Pinpoint the cell where the given text exists, returning its [X, Y] midpoint coordinate. 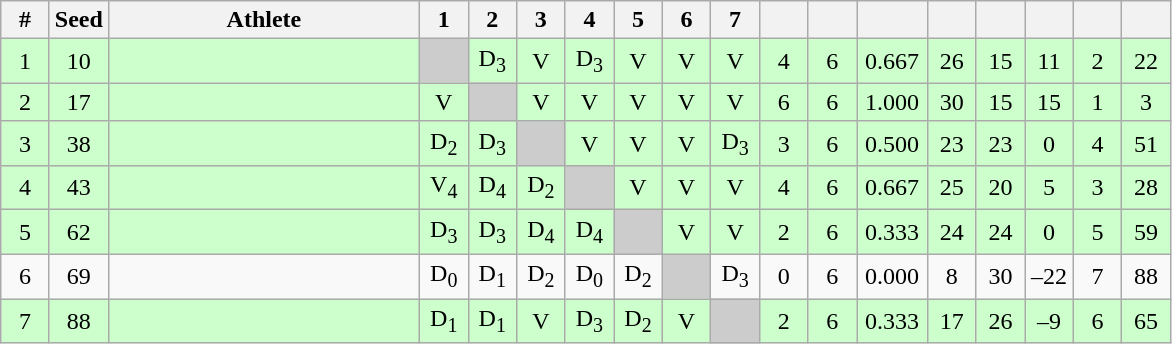
1.000 [892, 102]
59 [1146, 232]
8 [952, 276]
25 [952, 188]
–22 [1050, 276]
65 [1146, 321]
62 [78, 232]
# [26, 20]
22 [1146, 61]
38 [78, 143]
69 [78, 276]
–9 [1050, 321]
10 [78, 61]
V4 [444, 188]
28 [1146, 188]
0.500 [892, 143]
Seed [78, 20]
Athlete [264, 20]
11 [1050, 61]
20 [1000, 188]
0.000 [892, 276]
43 [78, 188]
51 [1146, 143]
